Output the [x, y] coordinate of the center of the cell containing the given text.  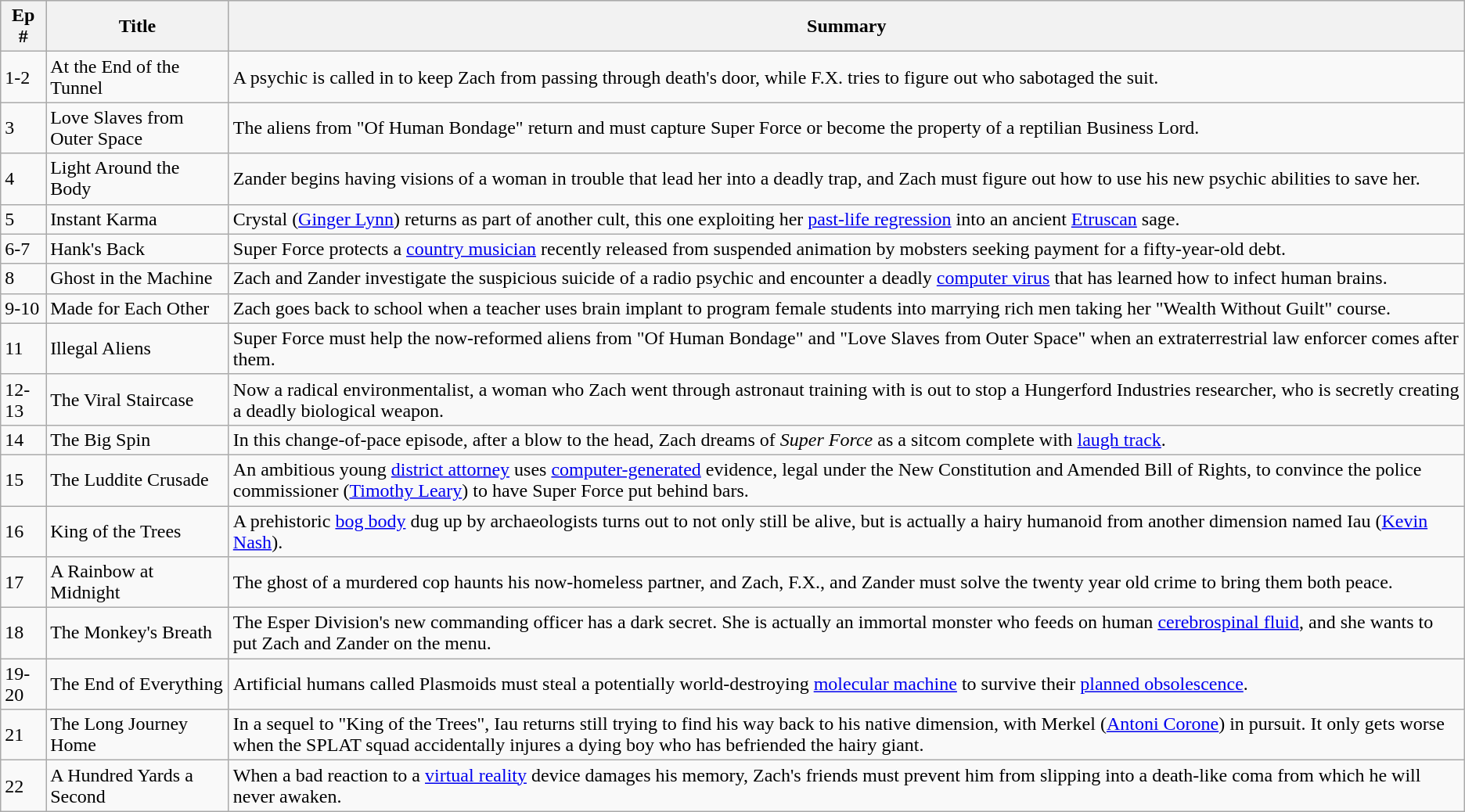
In this change-of-pace episode, after a blow to the head, Zach dreams of Super Force as a sitcom complete with laugh track. [847, 440]
A Hundred Yards a Second [138, 785]
14 [23, 440]
12-13 [23, 399]
The Big Spin [138, 440]
16 [23, 530]
The aliens from "Of Human Bondage" return and must capture Super Force or become the property of a reptilian Business Lord. [847, 128]
22 [23, 785]
Instant Karma [138, 219]
Crystal (Ginger Lynn) returns as part of another cult, this one exploiting her past-life regression into an ancient Etruscan sage. [847, 219]
17 [23, 582]
Ghost in the Machine [138, 278]
The Viral Staircase [138, 399]
Ep # [23, 27]
6-7 [23, 249]
3 [23, 128]
Made for Each Other [138, 308]
19-20 [23, 684]
The Luddite Crusade [138, 480]
Summary [847, 27]
5 [23, 219]
A psychic is called in to keep Zach from passing through death's door, while F.X. tries to figure out who sabotaged the suit. [847, 77]
Illegal Aliens [138, 349]
9-10 [23, 308]
Title [138, 27]
Light Around the Body [138, 178]
11 [23, 349]
21 [23, 735]
15 [23, 480]
At the End of the Tunnel [138, 77]
The Monkey's Breath [138, 634]
Love Slaves from Outer Space [138, 128]
Hank's Back [138, 249]
Artificial humans called Plasmoids must steal a potentially world-destroying molecular machine to survive their planned obsolescence. [847, 684]
The Long Journey Home [138, 735]
18 [23, 634]
1-2 [23, 77]
A Rainbow at Midnight [138, 582]
King of the Trees [138, 530]
8 [23, 278]
4 [23, 178]
Super Force protects a country musician recently released from suspended animation by mobsters seeking payment for a fifty-year-old debt. [847, 249]
The End of Everything [138, 684]
